Search for the cell housing the specified text and yield its (X, Y) center coordinate. 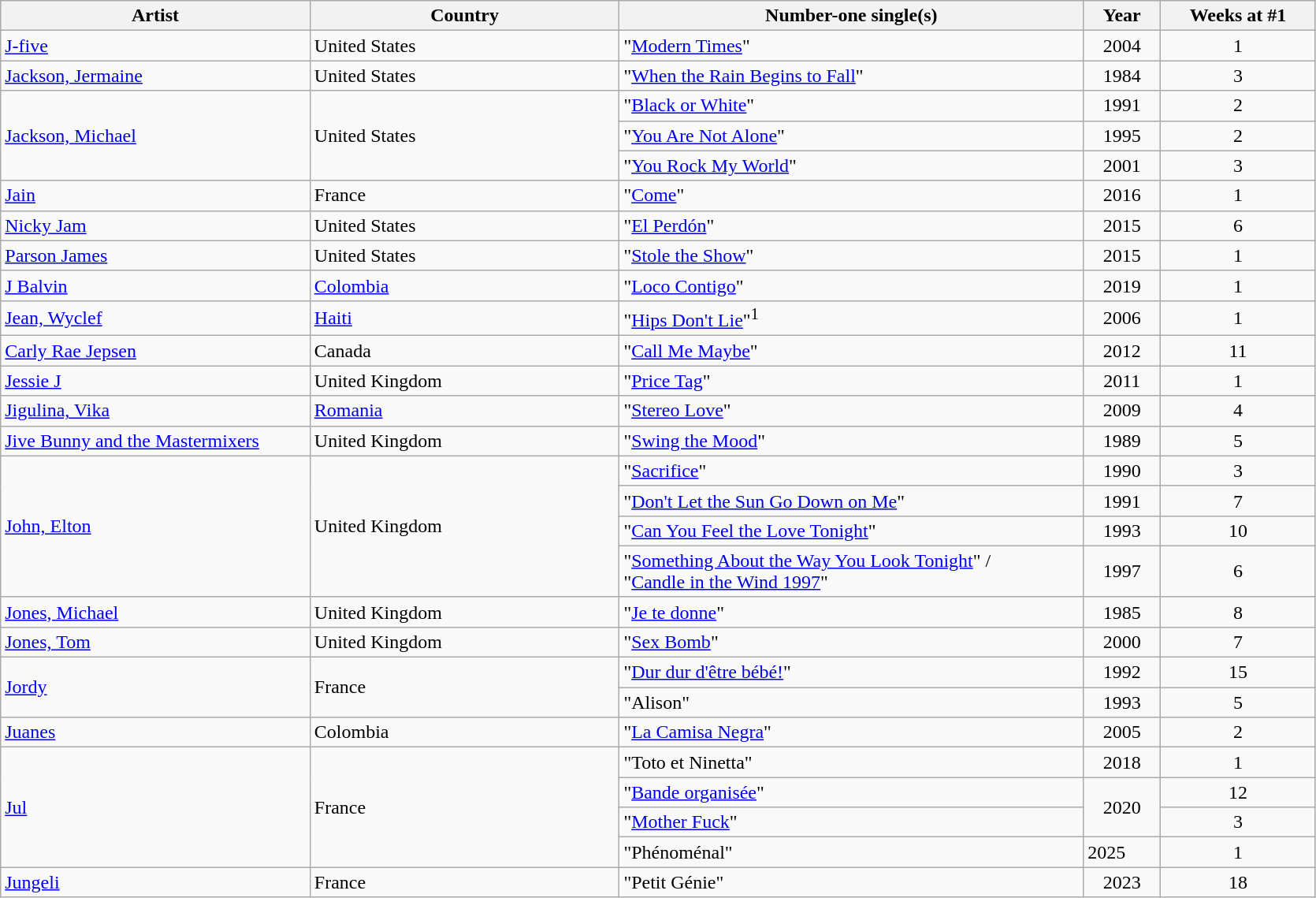
Carly Rae Jepsen (156, 351)
Jordy (156, 687)
Number-one single(s) (851, 16)
"Sacrifice" (851, 471)
"Swing the Mood" (851, 441)
"Can You Feel the Love Tonight" (851, 531)
2019 (1122, 285)
Artist (156, 16)
"Sex Bomb" (851, 642)
Jones, Michael (156, 612)
Jackson, Michael (156, 136)
2012 (1122, 351)
"Hips Don't Lie"1 (851, 319)
"Toto et Ninetta" (851, 762)
15 (1238, 673)
Haiti (465, 319)
Jessie J (156, 381)
"Dur dur d'être bébé!" (851, 673)
1989 (1122, 441)
"El Perdón" (851, 225)
"Petit Génie" (851, 882)
"Stole the Show" (851, 255)
Romania (465, 411)
Jungeli (156, 882)
"Call Me Maybe" (851, 351)
Jul (156, 807)
Jive Bunny and the Mastermixers (156, 441)
2020 (1122, 807)
4 (1238, 411)
1985 (1122, 612)
"Come" (851, 196)
"Don't Let the Sun Go Down on Me" (851, 501)
Jackson, Jermaine (156, 76)
"Bande organisée" (851, 792)
12 (1238, 792)
J-five (156, 46)
2006 (1122, 319)
2011 (1122, 381)
"Loco Contigo" (851, 285)
Juanes (156, 732)
Country (465, 16)
Jones, Tom (156, 642)
2023 (1122, 882)
18 (1238, 882)
Year (1122, 16)
"Something About the Way You Look Tonight" / "Candle in the Wind 1997" (851, 571)
"Black or White" (851, 106)
John, Elton (156, 527)
2016 (1122, 196)
2000 (1122, 642)
"Stereo Love" (851, 411)
1995 (1122, 136)
2025 (1122, 852)
10 (1238, 531)
11 (1238, 351)
"Price Tag" (851, 381)
"Mother Fuck" (851, 822)
Jain (156, 196)
8 (1238, 612)
J Balvin (156, 285)
Canada (465, 351)
2009 (1122, 411)
1984 (1122, 76)
2001 (1122, 166)
2018 (1122, 762)
1990 (1122, 471)
"You Are Not Alone" (851, 136)
1997 (1122, 571)
"La Camisa Negra" (851, 732)
"Phénoménal" (851, 852)
"Je te donne" (851, 612)
"You Rock My World" (851, 166)
2004 (1122, 46)
"When the Rain Begins to Fall" (851, 76)
1992 (1122, 673)
Weeks at #1 (1238, 16)
Parson James (156, 255)
2005 (1122, 732)
"Modern Times" (851, 46)
Jigulina, Vika (156, 411)
Nicky Jam (156, 225)
Jean, Wyclef (156, 319)
"Alison" (851, 702)
